Search for the cell housing the specified text and yield its (X, Y) center coordinate. 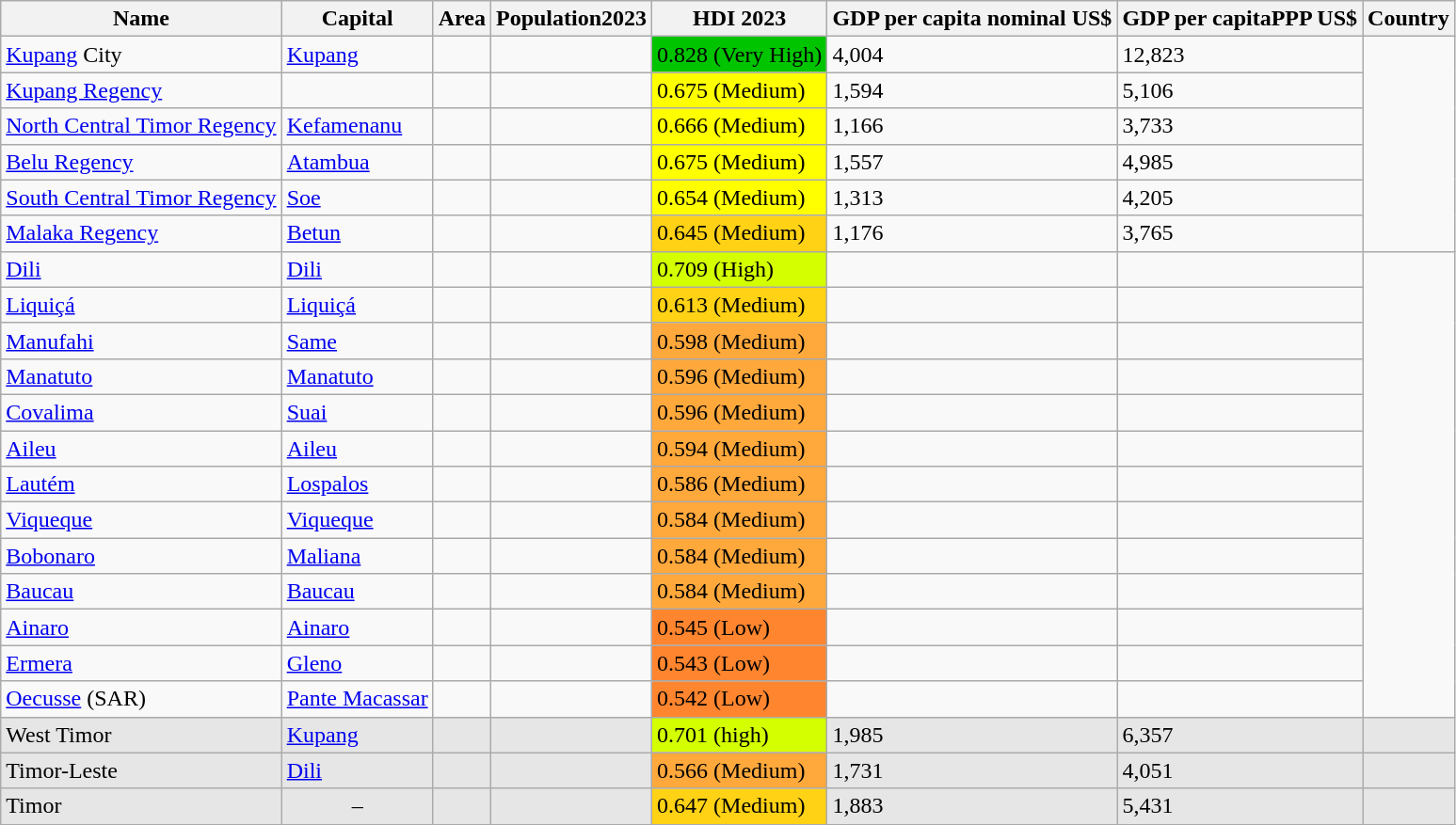
Area (461, 19)
0.645 (Medium) (740, 233)
Timor-Leste (141, 770)
0.654 (Medium) (740, 198)
Kupang Regency (141, 90)
4,051 (1240, 770)
1,557 (972, 162)
Kefamenanu (358, 126)
0.666 (Medium) (740, 126)
3,733 (1240, 126)
0.545 (Low) (740, 627)
6,357 (1240, 735)
0.542 (Low) (740, 699)
0.566 (Medium) (740, 770)
Capital (358, 19)
1,594 (972, 90)
4,205 (1240, 198)
Suai (358, 412)
Oecusse (SAR) (141, 699)
0.828 (Very High) (740, 55)
0.586 (Medium) (740, 484)
GDP per capitaPPP US$ (1240, 19)
1,176 (972, 233)
Soe (358, 198)
1,985 (972, 735)
3,765 (1240, 233)
0.701 (high) (740, 735)
4,985 (1240, 162)
Malaka Regency (141, 233)
Covalima (141, 412)
North Central Timor Regency (141, 126)
0.598 (Medium) (740, 341)
Maliana (358, 556)
4,004 (972, 55)
0.613 (Medium) (740, 305)
5,431 (1240, 806)
Timor (141, 806)
5,106 (1240, 90)
0.594 (Medium) (740, 449)
Atambua (358, 162)
12,823 (1240, 55)
South Central Timor Regency (141, 198)
0.543 (Low) (740, 663)
Bobonaro (141, 556)
Betun (358, 233)
Population2023 (570, 19)
– (358, 806)
HDI 2023 (740, 19)
GDP per capita nominal US$ (972, 19)
Country (1409, 19)
0.647 (Medium) (740, 806)
Gleno (358, 663)
West Timor (141, 735)
1,731 (972, 770)
Lautém (141, 484)
Name (141, 19)
Ermera (141, 663)
Lospalos (358, 484)
1,883 (972, 806)
0.709 (High) (740, 269)
1,166 (972, 126)
Belu Regency (141, 162)
Manufahi (141, 341)
Pante Macassar (358, 699)
Same (358, 341)
1,313 (972, 198)
Kupang City (141, 55)
